Identify which cell holds the provided text, then report its [X, Y] central coordinate. 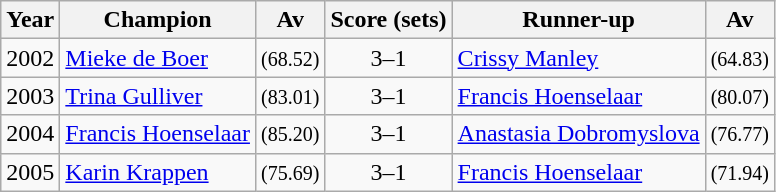
(68.52) [290, 58]
Karin Krappen [158, 172]
Crissy Manley [578, 58]
(64.83) [740, 58]
Runner-up [578, 20]
(83.01) [290, 96]
(76.77) [740, 134]
2004 [30, 134]
2005 [30, 172]
Year [30, 20]
2002 [30, 58]
2003 [30, 96]
Mieke de Boer [158, 58]
(85.20) [290, 134]
Score (sets) [388, 20]
Champion [158, 20]
(71.94) [740, 172]
(75.69) [290, 172]
(80.07) [740, 96]
Trina Gulliver [158, 96]
Anastasia Dobromyslova [578, 134]
